Identify which cell holds the provided text, then report its (X, Y) central coordinate. 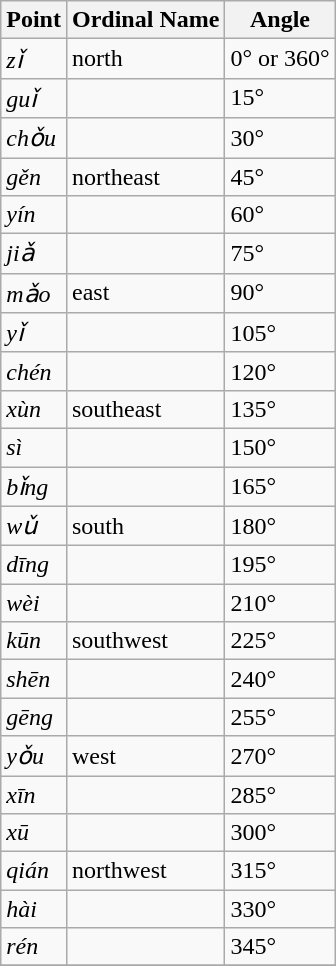
chǒu (34, 138)
gěn (34, 177)
yín (34, 215)
195° (280, 565)
north (145, 59)
315° (280, 871)
wèi (34, 603)
0° or 360° (280, 59)
mǎo (34, 293)
south (145, 526)
dīng (34, 565)
225° (280, 641)
60° (280, 215)
105° (280, 333)
345° (280, 947)
330° (280, 909)
west (145, 756)
120° (280, 371)
240° (280, 679)
150° (280, 447)
guǐ (34, 98)
northwest (145, 871)
Angle (280, 20)
xùn (34, 409)
gēng (34, 717)
300° (280, 833)
zǐ (34, 59)
Ordinal Name (145, 20)
210° (280, 603)
bǐng (34, 486)
270° (280, 756)
kūn (34, 641)
45° (280, 177)
southwest (145, 641)
jiǎ (34, 254)
yǒu (34, 756)
xū (34, 833)
southeast (145, 409)
30° (280, 138)
shēn (34, 679)
east (145, 293)
hài (34, 909)
xīn (34, 795)
sì (34, 447)
rén (34, 947)
northeast (145, 177)
yǐ (34, 333)
75° (280, 254)
285° (280, 795)
qián (34, 871)
90° (280, 293)
chén (34, 371)
165° (280, 486)
15° (280, 98)
wǔ (34, 526)
180° (280, 526)
255° (280, 717)
Point (34, 20)
135° (280, 409)
